Provide the (x, y) coordinate of the cell's center where the given text is located.  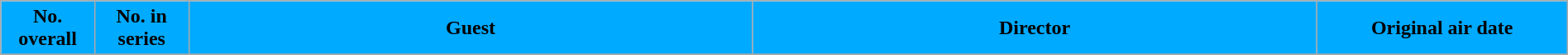
No. inseries (141, 28)
Original air date (1442, 28)
Director (1035, 28)
Guest (471, 28)
No.overall (48, 28)
